Output the (x, y) coordinate of the center of the cell containing the given text.  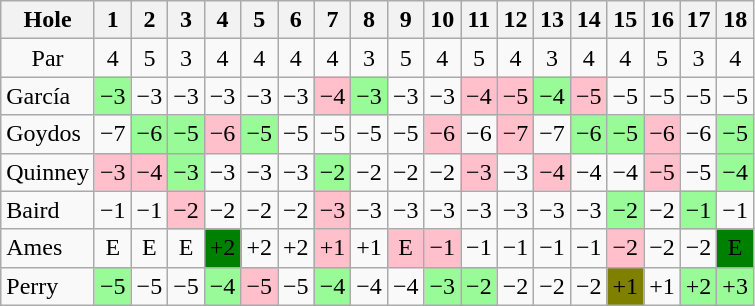
Perry (48, 286)
14 (588, 20)
10 (442, 20)
7 (332, 20)
Par (48, 58)
9 (406, 20)
Baird (48, 210)
12 (516, 20)
13 (552, 20)
2 (150, 20)
+3 (736, 286)
17 (698, 20)
6 (296, 20)
11 (480, 20)
16 (662, 20)
Ames (48, 248)
Hole (48, 20)
Quinney (48, 172)
1 (112, 20)
García (48, 96)
15 (626, 20)
8 (370, 20)
18 (736, 20)
Goydos (48, 134)
